Capture the cell that displays the provided text and extract its (x, y) central coordinate. 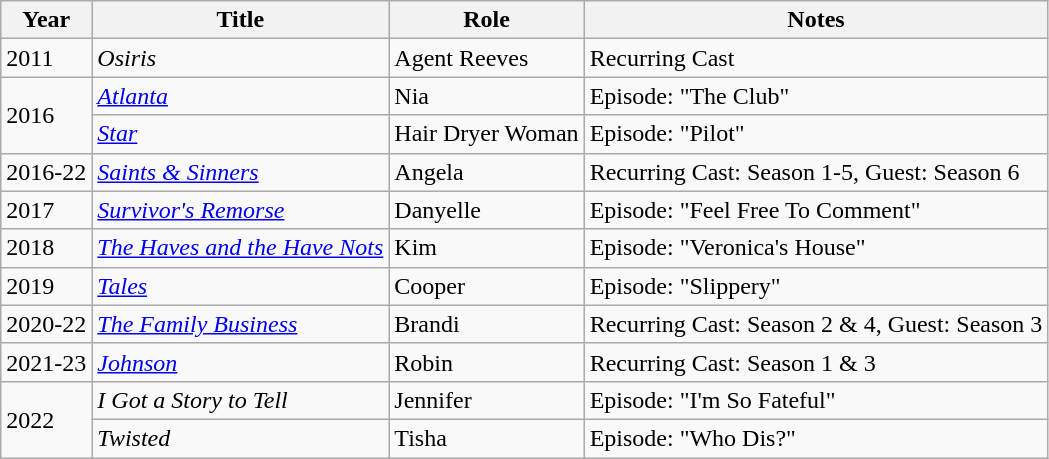
Jennifer (486, 400)
Angela (486, 172)
Episode: "Slippery" (816, 286)
Osiris (240, 58)
Episode: "Who Dis?" (816, 438)
Recurring Cast: Season 1-5, Guest: Season 6 (816, 172)
2019 (46, 286)
Atlanta (240, 96)
Recurring Cast: Season 1 & 3 (816, 362)
The Haves and the Have Nots (240, 248)
Episode: "Veronica's House" (816, 248)
2020-22 (46, 324)
Cooper (486, 286)
2016-22 (46, 172)
Episode: "I'm So Fateful" (816, 400)
2011 (46, 58)
Recurring Cast (816, 58)
Tisha (486, 438)
Episode: "The Club" (816, 96)
I Got a Story to Tell (240, 400)
Danyelle (486, 210)
Role (486, 20)
Brandi (486, 324)
Tales (240, 286)
Robin (486, 362)
Johnson (240, 362)
2022 (46, 419)
Saints & Sinners (240, 172)
2017 (46, 210)
Episode: "Pilot" (816, 134)
Hair Dryer Woman (486, 134)
2018 (46, 248)
Title (240, 20)
Kim (486, 248)
Survivor's Remorse (240, 210)
Twisted (240, 438)
Recurring Cast: Season 2 & 4, Guest: Season 3 (816, 324)
Star (240, 134)
Nia (486, 96)
Agent Reeves (486, 58)
Episode: "Feel Free To Comment" (816, 210)
Notes (816, 20)
2016 (46, 115)
Year (46, 20)
2021-23 (46, 362)
The Family Business (240, 324)
